Pinpoint the cell where the given text exists, returning its [x, y] midpoint coordinate. 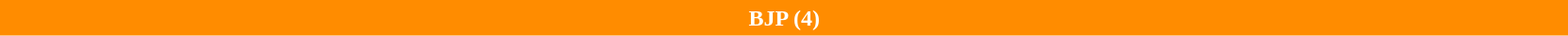
BJP (4) [784, 18]
